From the cell containing the given text, extract its center point as (X, Y) coordinate. 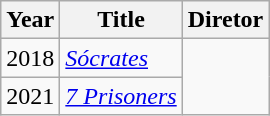
2021 (30, 96)
7 Prisoners (121, 96)
Diretor (226, 20)
Sócrates (121, 58)
Year (30, 20)
2018 (30, 58)
Title (121, 20)
